Find where the given text appears and provide that cell's center as (x, y) coordinate. 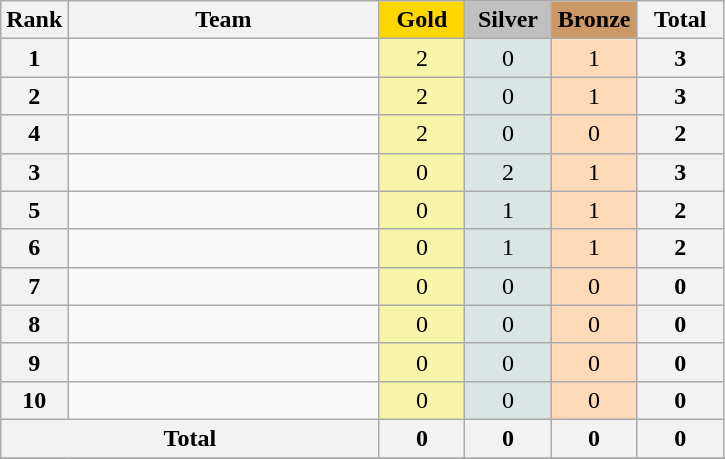
5 (34, 210)
7 (34, 286)
6 (34, 248)
Rank (34, 20)
Gold (422, 20)
4 (34, 134)
Bronze (594, 20)
8 (34, 324)
10 (34, 400)
Team (224, 20)
9 (34, 362)
Silver (508, 20)
